For the text-containing cell, return its midpoint in [X, Y] coordinate format. 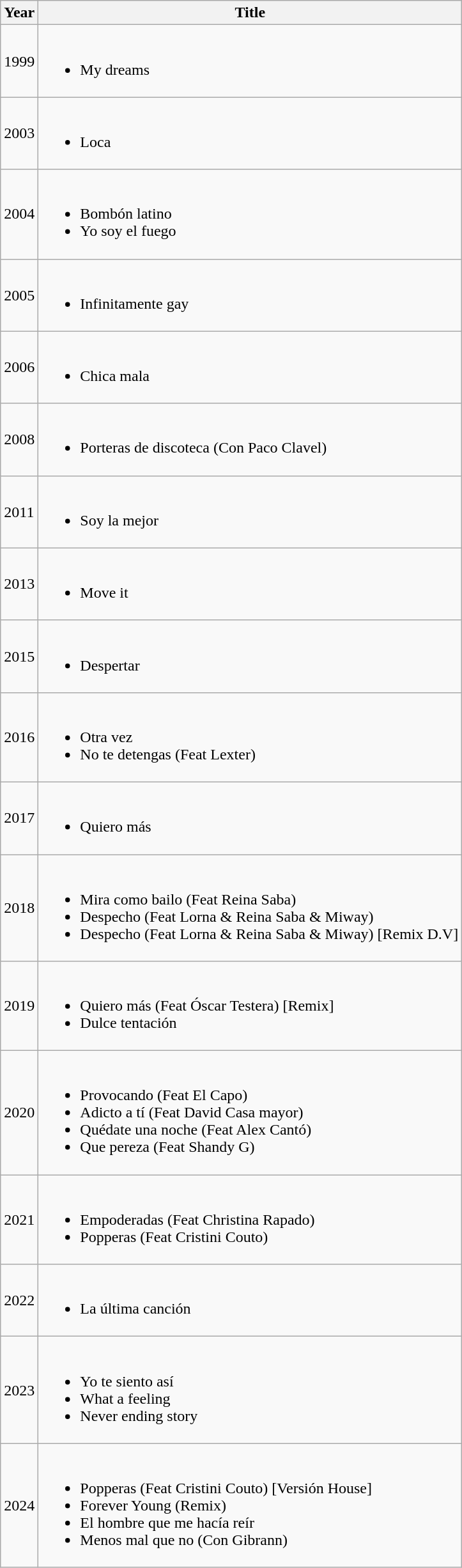
2013 [19, 584]
My dreams [250, 61]
Provocando (Feat El Capo)Adicto a tí (Feat David Casa mayor)Quédate una noche (Feat Alex Cantó)Que pereza (Feat Shandy G) [250, 1113]
1999 [19, 61]
2019 [19, 1006]
Infinitamente gay [250, 295]
Mira como bailo (Feat Reina Saba)Despecho (Feat Lorna & Reina Saba & Miway)Despecho (Feat Lorna & Reina Saba & Miway) [Remix D.V] [250, 908]
2021 [19, 1220]
Despertar [250, 656]
2017 [19, 818]
Loca [250, 133]
2024 [19, 1505]
Year [19, 13]
2006 [19, 367]
2011 [19, 511]
La última canción [250, 1300]
Move it [250, 584]
Title [250, 13]
Yo te siento asíWhat a feelingNever ending story [250, 1390]
Porteras de discoteca (Con Paco Clavel) [250, 440]
2015 [19, 656]
Popperas (Feat Cristini Couto) [Versión House]Forever Young (Remix)El hombre que me hacía reírMenos mal que no (Con Gibrann) [250, 1505]
Chica mala [250, 367]
Empoderadas (Feat Christina Rapado)Popperas (Feat Cristini Couto) [250, 1220]
2023 [19, 1390]
2005 [19, 295]
Otra vezNo te detengas (Feat Lexter) [250, 737]
2003 [19, 133]
2016 [19, 737]
2008 [19, 440]
Quiero más [250, 818]
Soy la mejor [250, 511]
2022 [19, 1300]
2020 [19, 1113]
2004 [19, 214]
Bombón latinoYo soy el fuego [250, 214]
Quiero más (Feat Óscar Testera) [Remix]Dulce tentación [250, 1006]
2018 [19, 908]
